Find where the given text appears and provide that cell's center as (x, y) coordinate. 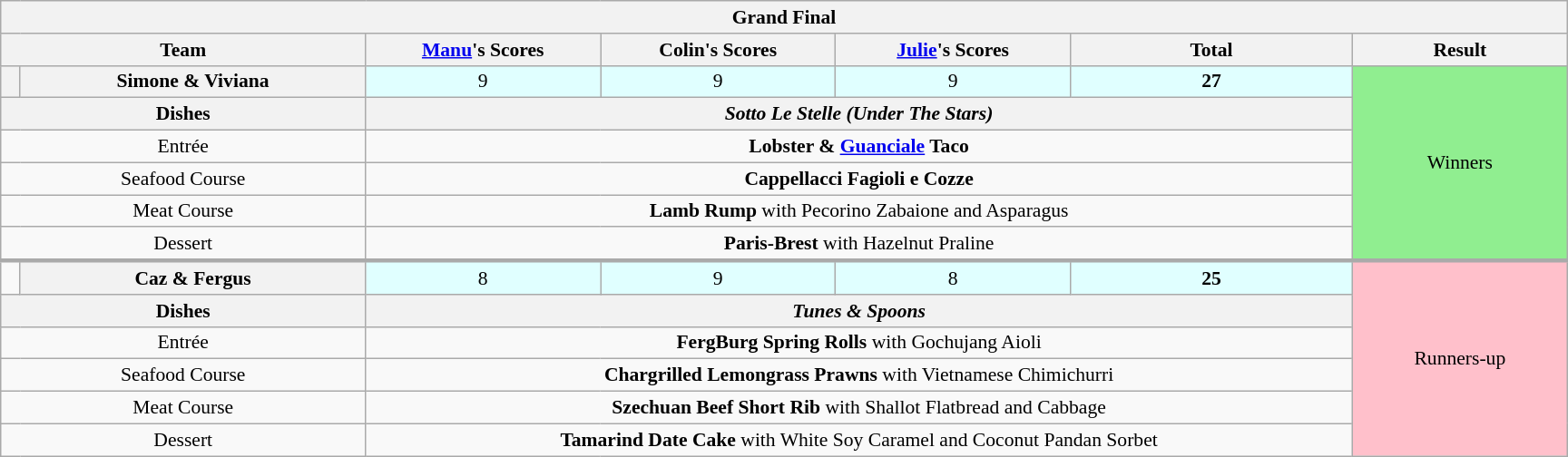
Runners-up (1459, 359)
27 (1212, 82)
FergBurg Spring Rolls with Gochujang Aioli (859, 343)
Tunes & Spoons (859, 311)
Simone & Viviana (192, 82)
25 (1212, 277)
Team (183, 50)
Colin's Scores (719, 50)
Total (1212, 50)
Result (1459, 50)
Lamb Rump with Pecorino Zabaione and Asparagus (859, 211)
Paris-Brest with Hazelnut Praline (859, 245)
Chargrilled Lemongrass Prawns with Vietnamese Chimichurri (859, 375)
Winners (1459, 163)
Julie's Scores (953, 50)
Szechuan Beef Short Rib with Shallot Flatbread and Cabbage (859, 408)
Grand Final (784, 17)
Cappellacci Fagioli e Cozze (859, 179)
Tamarind Date Cake with White Soy Caramel and Coconut Pandan Sorbet (859, 440)
Caz & Fergus (192, 277)
Lobster & Guanciale Taco (859, 147)
Sotto Le Stelle (Under The Stars) (859, 114)
Manu's Scores (483, 50)
